Provide the (x, y) coordinate of the cell's center where the given text is located.  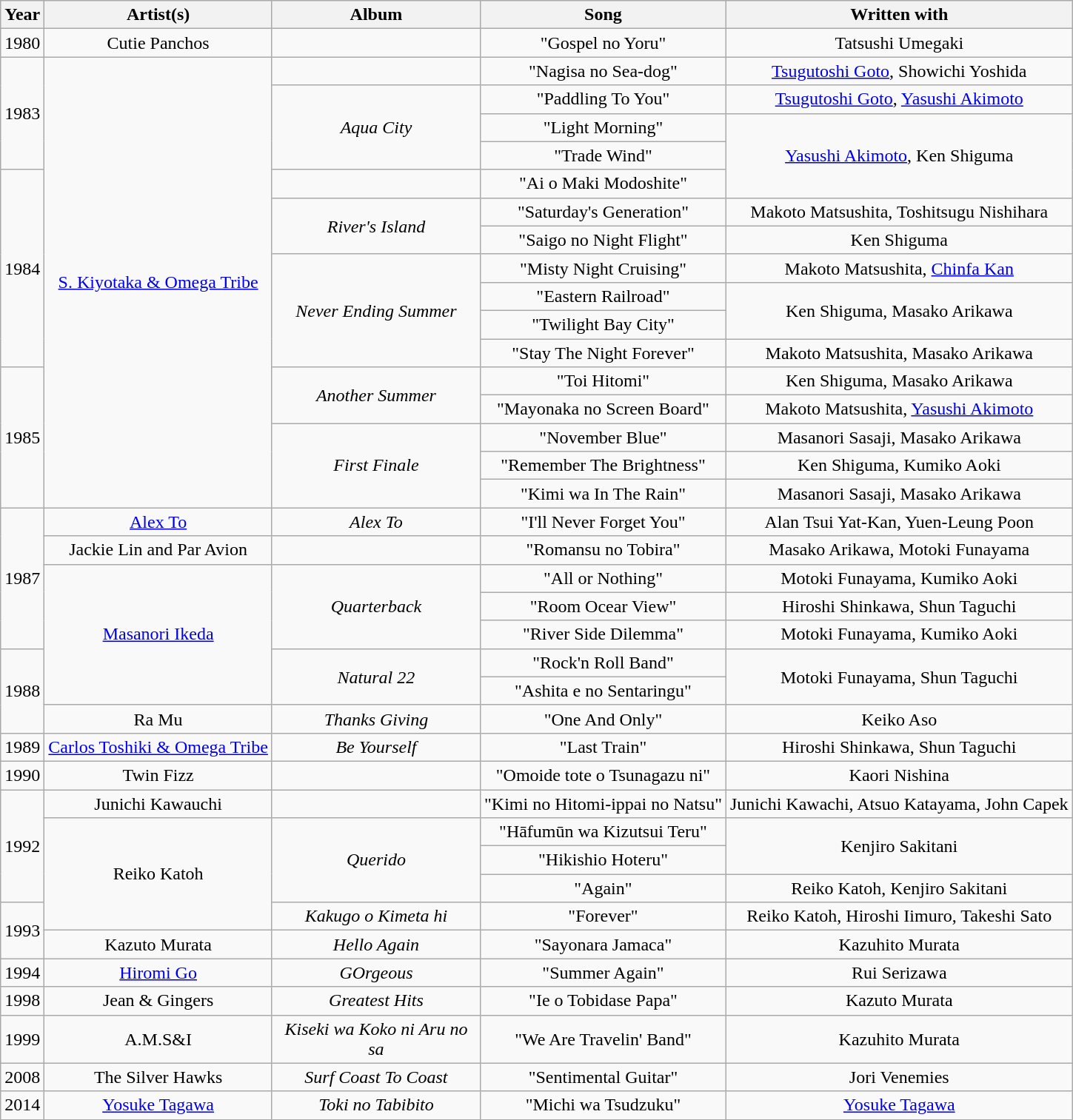
"Sentimental Guitar" (603, 1077)
Yasushi Akimoto, Ken Shiguma (899, 155)
"Misty Night Cruising" (603, 268)
"Romansu no Tobira" (603, 550)
1987 (22, 578)
Jori Venemies (899, 1077)
"Saturday's Generation" (603, 212)
"Remember The Brightness" (603, 466)
"Eastern Railroad" (603, 296)
"Gospel no Yoru" (603, 43)
"Ie o Tobidase Papa" (603, 1001)
1990 (22, 775)
Kaori Nishina (899, 775)
Never Ending Summer (376, 310)
"Trade Wind" (603, 155)
Cutie Panchos (158, 43)
Song (603, 15)
Surf Coast To Coast (376, 1077)
Written with (899, 15)
Reiko Katoh, Hiroshi Iimuro, Takeshi Sato (899, 916)
"Light Morning" (603, 127)
1992 (22, 845)
"I'll Never Forget You" (603, 522)
1984 (22, 268)
"Kimi wa In The Rain" (603, 494)
Kakugo o Kimeta hi (376, 916)
Rui Serizawa (899, 973)
"Michi wa Tsudzuku" (603, 1105)
"Rock'n Roll Band" (603, 663)
First Finale (376, 466)
"Sayonara Jamaca" (603, 945)
Ra Mu (158, 719)
"Ai o Maki Modoshite" (603, 184)
1994 (22, 973)
Tsugutoshi Goto, Showichi Yoshida (899, 71)
"Nagisa no Sea-dog" (603, 71)
Jean & Gingers (158, 1001)
Aqua City (376, 127)
Makoto Matsushita, Yasushi Akimoto (899, 409)
"Again" (603, 888)
"Paddling To You" (603, 99)
"November Blue" (603, 437)
"Summer Again" (603, 973)
Masanori Ikeda (158, 634)
"Hikishio Hoteru" (603, 860)
Masako Arikawa, Motoki Funayama (899, 550)
Greatest Hits (376, 1001)
Tsugutoshi Goto, Yasushi Akimoto (899, 99)
S. Kiyotaka & Omega Tribe (158, 283)
Tatsushi Umegaki (899, 43)
Natural 22 (376, 677)
"Hāfumūn wa Kizutsui Teru" (603, 832)
Year (22, 15)
Reiko Katoh (158, 874)
1999 (22, 1039)
Reiko Katoh, Kenjiro Sakitani (899, 888)
"Stay The Night Forever" (603, 353)
1985 (22, 437)
Toki no Tabibito (376, 1105)
Hiromi Go (158, 973)
River's Island (376, 226)
Carlos Toshiki & Omega Tribe (158, 747)
Makoto Matsushita, Toshitsugu Nishihara (899, 212)
A.M.S&I (158, 1039)
Be Yourself (376, 747)
Ken Shiguma, Kumiko Aoki (899, 466)
Hello Again (376, 945)
"Toi Hitomi" (603, 381)
Motoki Funayama, Shun Taguchi (899, 677)
Ken Shiguma (899, 240)
"Room Ocear View" (603, 606)
Junichi Kawachi, Atsuo Katayama, John Capek (899, 803)
1980 (22, 43)
"Last Train" (603, 747)
2014 (22, 1105)
Kenjiro Sakitani (899, 846)
Keiko Aso (899, 719)
1983 (22, 113)
1988 (22, 691)
1993 (22, 930)
Quarterback (376, 606)
"Mayonaka no Screen Board" (603, 409)
Alan Tsui Yat-Kan, Yuen-Leung Poon (899, 522)
"Forever" (603, 916)
2008 (22, 1077)
Album (376, 15)
Makoto Matsushita, Masako Arikawa (899, 353)
"Kimi no Hitomi-ippai no Natsu" (603, 803)
"Twilight Bay City" (603, 324)
Thanks Giving (376, 719)
Junichi Kawauchi (158, 803)
"All or Nothing" (603, 578)
Twin Fizz (158, 775)
"Saigo no Night Flight" (603, 240)
"We Are Travelin' Band" (603, 1039)
The Silver Hawks (158, 1077)
"River Side Dilemma" (603, 634)
Another Summer (376, 395)
Kiseki wa Koko ni Aru no sa (376, 1039)
"Omoide tote o Tsunagazu ni" (603, 775)
Jackie Lin and Par Avion (158, 550)
GOrgeous (376, 973)
"Ashita e no Sentaringu" (603, 691)
1989 (22, 747)
Querido (376, 860)
"One And Only" (603, 719)
1998 (22, 1001)
Artist(s) (158, 15)
Makoto Matsushita, Chinfa Kan (899, 268)
